Pinpoint the cell where the given text exists, returning its (x, y) midpoint coordinate. 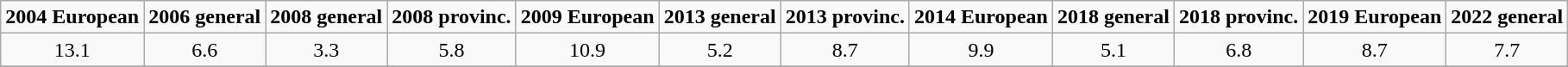
2013 provinc. (845, 17)
9.9 (981, 50)
6.6 (205, 50)
5.8 (452, 50)
2008 provinc. (452, 17)
5.1 (1113, 50)
5.2 (719, 50)
3.3 (326, 50)
2022 general (1508, 17)
2008 general (326, 17)
7.7 (1508, 50)
2013 general (719, 17)
6.8 (1239, 50)
2009 European (587, 17)
2014 European (981, 17)
2004 European (72, 17)
10.9 (587, 50)
2019 European (1375, 17)
13.1 (72, 50)
2018 general (1113, 17)
2018 provinc. (1239, 17)
2006 general (205, 17)
